From the cell containing the given text, extract its center point as (x, y) coordinate. 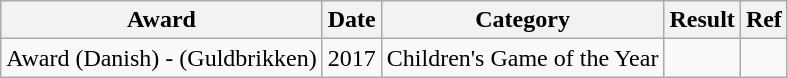
Award (162, 20)
Date (352, 20)
2017 (352, 58)
Award (Danish) - (Guldbrikken) (162, 58)
Result (702, 20)
Children's Game of the Year (522, 58)
Category (522, 20)
Ref (764, 20)
